Output the [X, Y] coordinate of the center of the cell containing the given text.  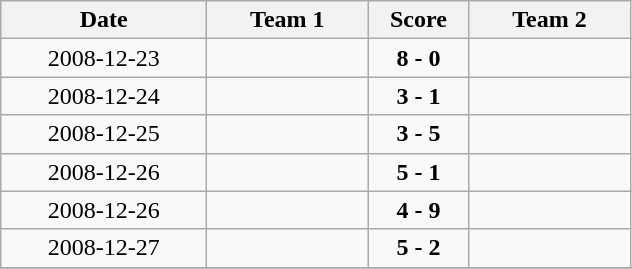
2008-12-23 [104, 58]
3 - 5 [418, 134]
Date [104, 20]
Team 2 [550, 20]
5 - 1 [418, 172]
8 - 0 [418, 58]
2008-12-24 [104, 96]
2008-12-27 [104, 248]
Team 1 [288, 20]
3 - 1 [418, 96]
5 - 2 [418, 248]
Score [418, 20]
2008-12-25 [104, 134]
4 - 9 [418, 210]
